Locate the cell with the specified text and output its (X, Y) center coordinate. 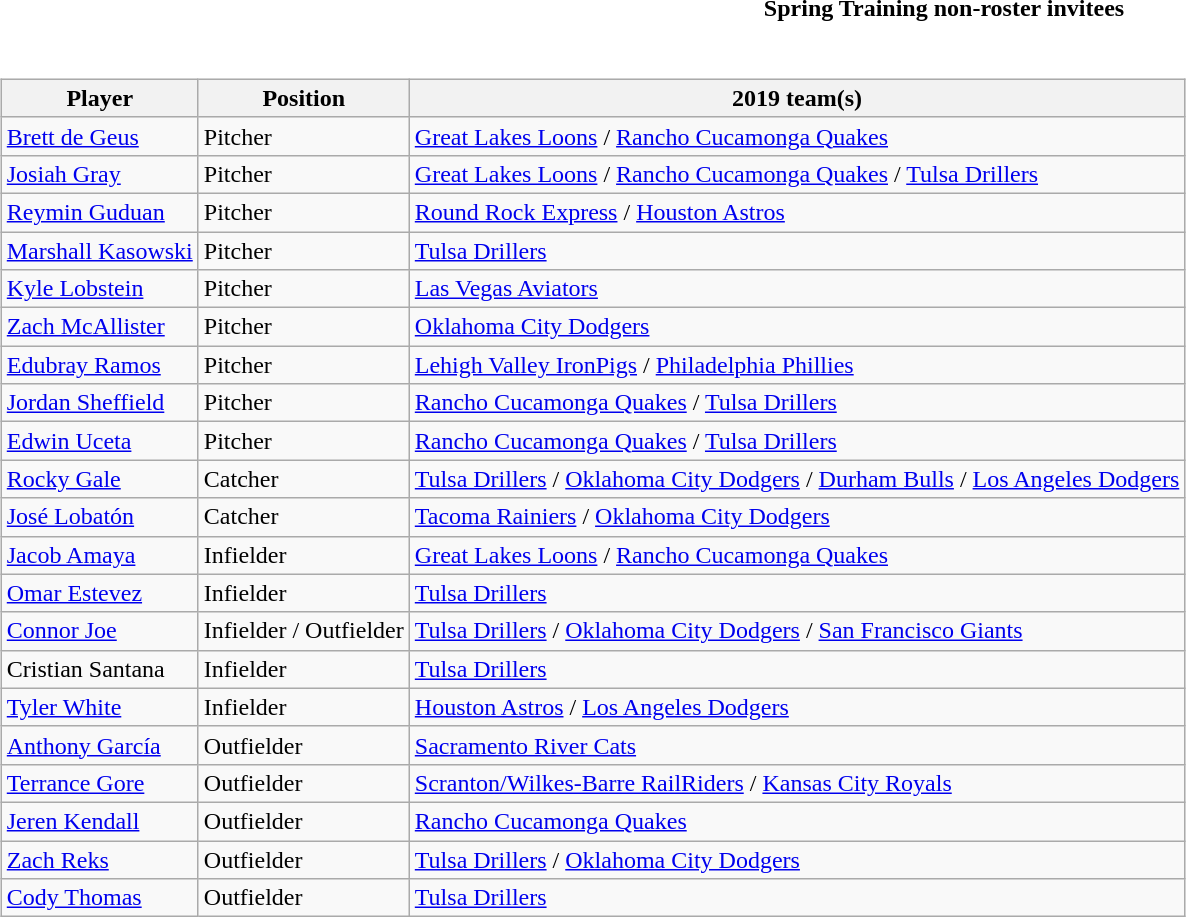
Jacob Amaya (100, 555)
Tyler White (100, 707)
Omar Estevez (100, 593)
Tulsa Drillers / Oklahoma City Dodgers / San Francisco Giants (797, 631)
Cody Thomas (100, 898)
Las Vegas Aviators (797, 289)
Scranton/Wilkes-Barre RailRiders / Kansas City Royals (797, 783)
Tulsa Drillers / Oklahoma City Dodgers (797, 859)
Rocky Gale (100, 479)
Kyle Lobstein (100, 289)
Tulsa Drillers / Oklahoma City Dodgers / Durham Bulls / Los Angeles Dodgers (797, 479)
Player (100, 98)
Connor Joe (100, 631)
Edubray Ramos (100, 365)
Jeren Kendall (100, 821)
Rancho Cucamonga Quakes (797, 821)
Marshall Kasowski (100, 251)
Josiah Gray (100, 174)
José Lobatón (100, 517)
Round Rock Express / Houston Astros (797, 212)
Sacramento River Cats (797, 745)
Great Lakes Loons / Rancho Cucamonga Quakes / Tulsa Drillers (797, 174)
Zach Reks (100, 859)
Jordan Sheffield (100, 403)
Reymin Guduan (100, 212)
Tacoma Rainiers / Oklahoma City Dodgers (797, 517)
2019 team(s) (797, 98)
Anthony García (100, 745)
Cristian Santana (100, 669)
Position (304, 98)
Terrance Gore (100, 783)
Oklahoma City Dodgers (797, 327)
Brett de Geus (100, 136)
Edwin Uceta (100, 441)
Zach McAllister (100, 327)
Lehigh Valley IronPigs / Philadelphia Phillies (797, 365)
Infielder / Outfielder (304, 631)
Houston Astros / Los Angeles Dodgers (797, 707)
